Pinpoint the cell where the given text exists, returning its [X, Y] midpoint coordinate. 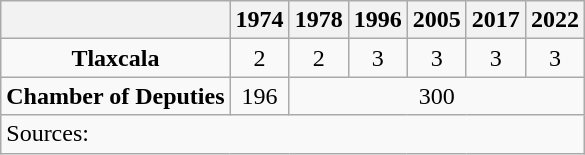
1996 [378, 20]
2017 [496, 20]
Sources: [293, 134]
300 [436, 96]
Chamber of Deputies [116, 96]
1978 [318, 20]
2005 [436, 20]
2022 [554, 20]
Tlaxcala [116, 58]
196 [260, 96]
1974 [260, 20]
